Capture the cell that displays the provided text and extract its (X, Y) central coordinate. 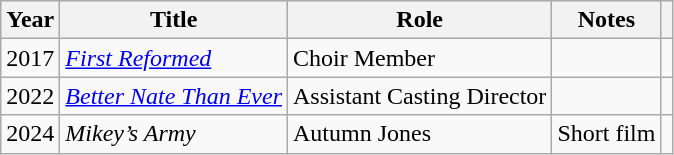
Mikey’s Army (174, 134)
2017 (30, 58)
Autumn Jones (420, 134)
First Reformed (174, 58)
Notes (606, 20)
Assistant Casting Director (420, 96)
Short film (606, 134)
Better Nate Than Ever (174, 96)
2022 (30, 96)
Role (420, 20)
2024 (30, 134)
Year (30, 20)
Choir Member (420, 58)
Title (174, 20)
